Extract the [X, Y] coordinate from the center of the cell holding the provided text.  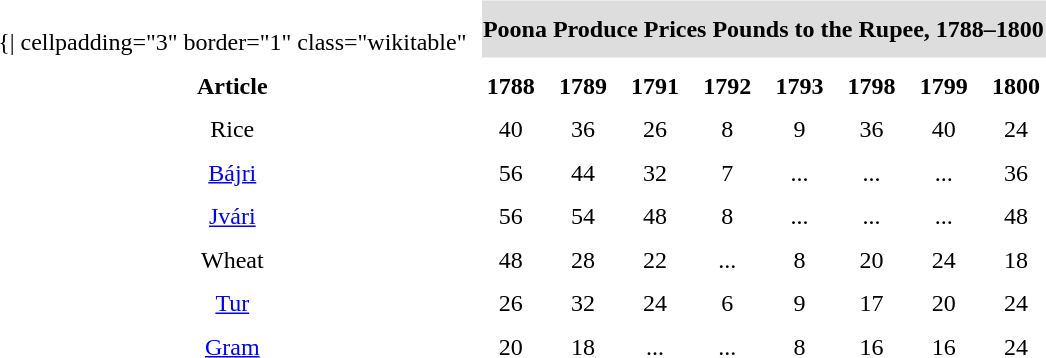
28 [584, 260]
22 [656, 260]
54 [584, 217]
1798 [872, 86]
1791 [656, 86]
44 [584, 173]
17 [872, 303]
7 [728, 173]
18 [1016, 260]
1800 [1016, 86]
6 [728, 303]
1788 [510, 86]
1799 [944, 86]
Poona Produce Prices Pounds to the Rupee, 1788–1800 [763, 28]
1789 [584, 86]
1792 [728, 86]
1793 [800, 86]
